Locate the cell with the specified text and output its (X, Y) center coordinate. 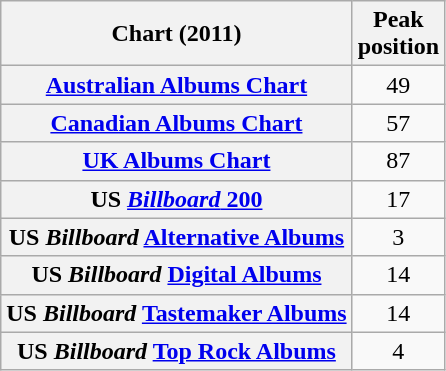
Australian Albums Chart (176, 85)
Chart (2011) (176, 34)
17 (398, 199)
US Billboard Alternative Albums (176, 237)
4 (398, 351)
UK Albums Chart (176, 161)
US Billboard 200 (176, 199)
US Billboard Tastemaker Albums (176, 313)
3 (398, 237)
US Billboard Top Rock Albums (176, 351)
87 (398, 161)
49 (398, 85)
Canadian Albums Chart (176, 123)
Peak position (398, 34)
57 (398, 123)
US Billboard Digital Albums (176, 275)
